From the cell containing the given text, extract its center point as [X, Y] coordinate. 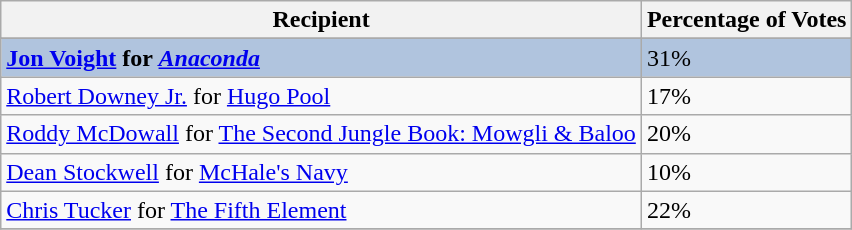
22% [746, 210]
20% [746, 134]
Recipient [322, 20]
Percentage of Votes [746, 20]
Roddy McDowall for The Second Jungle Book: Mowgli & Baloo [322, 134]
31% [746, 58]
Jon Voight for Anaconda [322, 58]
Chris Tucker for The Fifth Element [322, 210]
17% [746, 96]
Dean Stockwell for McHale's Navy [322, 172]
10% [746, 172]
Robert Downey Jr. for Hugo Pool [322, 96]
